Extract the [x, y] coordinate from the center of the cell holding the provided text.  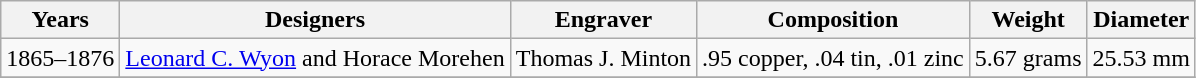
Engraver [603, 20]
Designers [315, 20]
Composition [834, 20]
.95 copper, .04 tin, .01 zinc [834, 58]
Weight [1028, 20]
25.53 mm [1141, 58]
Leonard C. Wyon and Horace Morehen [315, 58]
1865–1876 [60, 58]
Diameter [1141, 20]
5.67 grams [1028, 58]
Years [60, 20]
Thomas J. Minton [603, 58]
